Find where the given text appears and provide that cell's center as (X, Y) coordinate. 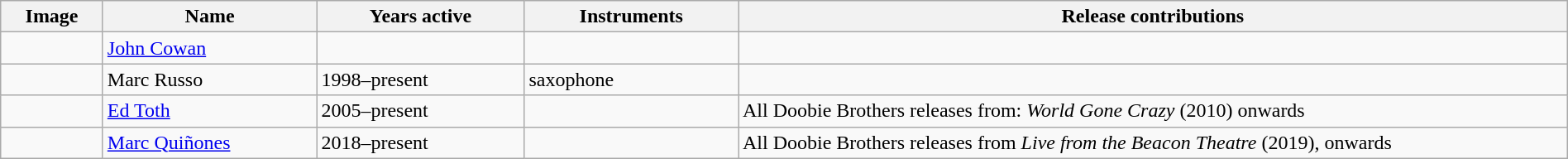
John Cowan (210, 48)
Name (210, 17)
Marc Quiñones (210, 142)
2005–present (420, 111)
All Doobie Brothers releases from: World Gone Crazy (2010) onwards (1153, 111)
All Doobie Brothers releases from Live from the Beacon Theatre (2019), onwards (1153, 142)
1998–present (420, 79)
Years active (420, 17)
saxophone (632, 79)
Ed Toth (210, 111)
2018–present (420, 142)
Marc Russo (210, 79)
Instruments (632, 17)
Release contributions (1153, 17)
Image (52, 17)
